Provide the (X, Y) coordinate of the cell's center where the given text is located.  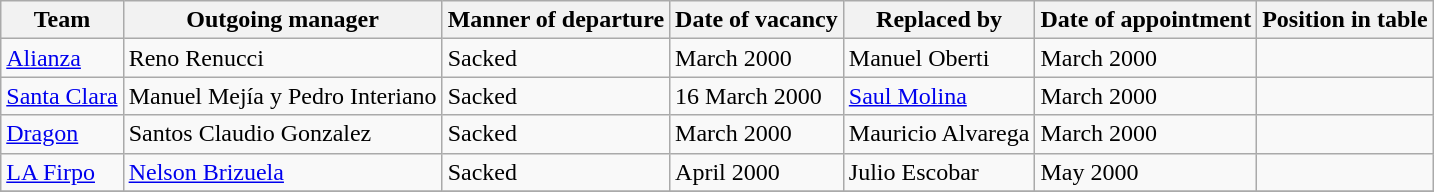
Position in table (1345, 20)
16 March 2000 (757, 96)
Replaced by (939, 20)
Santos Claudio Gonzalez (282, 134)
Outgoing manager (282, 20)
May 2000 (1146, 172)
LA Firpo (62, 172)
Manuel Mejía y Pedro Interiano (282, 96)
Alianza (62, 58)
Date of appointment (1146, 20)
Dragon (62, 134)
Julio Escobar (939, 172)
Team (62, 20)
Date of vacancy (757, 20)
April 2000 (757, 172)
Saul Molina (939, 96)
Nelson Brizuela (282, 172)
Manuel Oberti (939, 58)
Santa Clara (62, 96)
Manner of departure (556, 20)
Reno Renucci (282, 58)
Mauricio Alvarega (939, 134)
